Pinpoint the cell where the given text exists, returning its (x, y) midpoint coordinate. 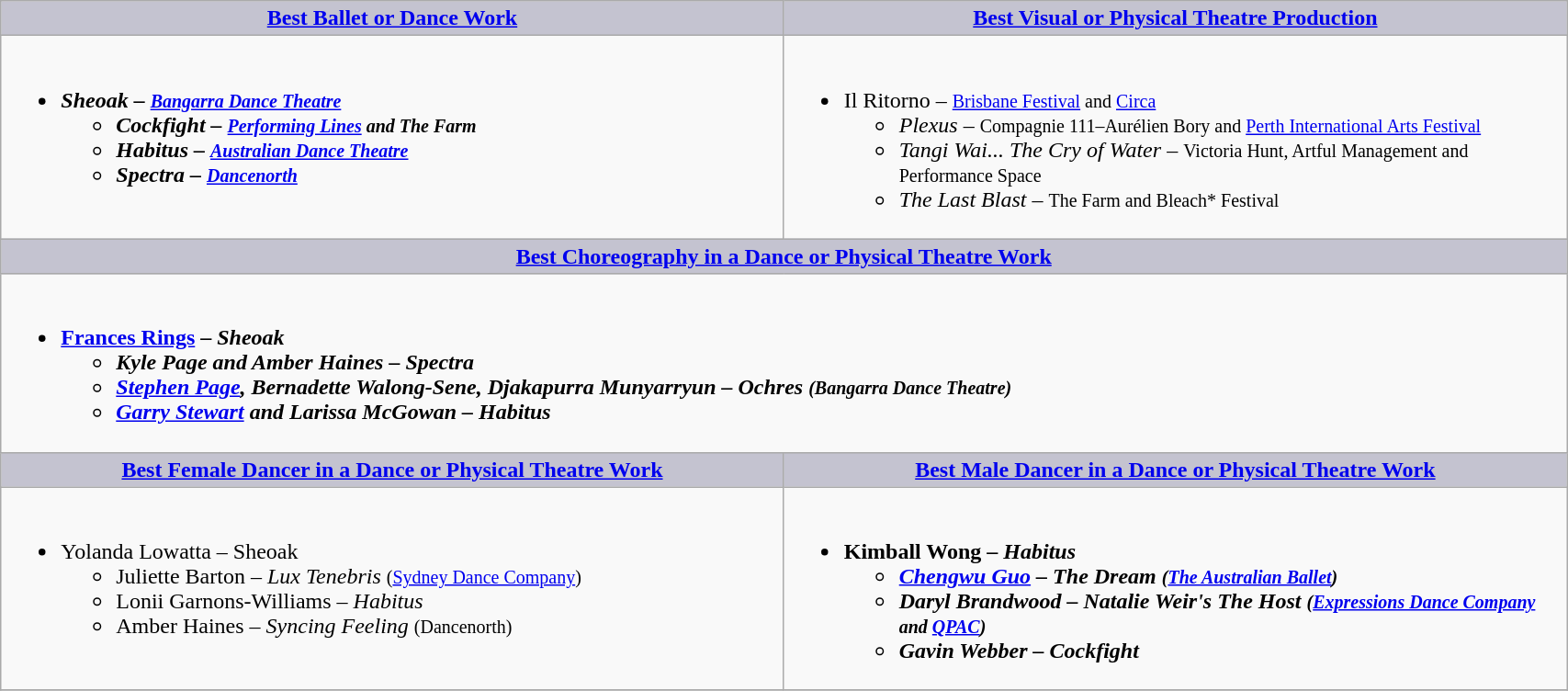
Best Ballet or Dance Work (392, 18)
Best Male Dancer in a Dance or Physical Theatre Work (1175, 470)
Best Visual or Physical Theatre Production (1175, 18)
Best Choreography in a Dance or Physical Theatre Work (784, 256)
Best Female Dancer in a Dance or Physical Theatre Work (392, 470)
Sheoak – Bangarra Dance TheatreCockfight – Performing Lines and The FarmHabitus – Australian Dance TheatreSpectra – Dancenorth (392, 138)
